For the text-containing cell, return its midpoint in [x, y] coordinate format. 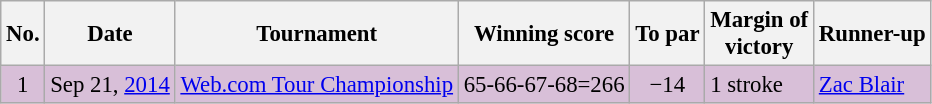
−14 [668, 85]
Date [110, 34]
Margin ofvictory [760, 34]
1 [23, 85]
65-66-67-68=266 [544, 85]
Sep 21, 2014 [110, 85]
Tournament [316, 34]
Web.com Tour Championship [316, 85]
1 stroke [760, 85]
Zac Blair [872, 85]
No. [23, 34]
To par [668, 34]
Runner-up [872, 34]
Winning score [544, 34]
